Extract the [X, Y] coordinate from the center of the cell holding the provided text.  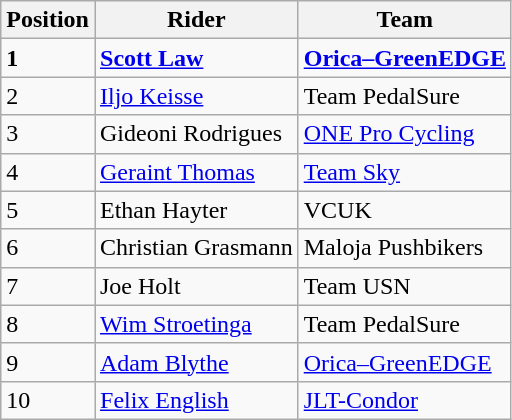
Felix English [196, 400]
3 [48, 134]
JLT-Condor [404, 400]
Team Sky [404, 172]
4 [48, 172]
10 [48, 400]
Wim Stroetinga [196, 324]
Position [48, 20]
Team USN [404, 286]
5 [48, 210]
Scott Law [196, 58]
8 [48, 324]
Team [404, 20]
Maloja Pushbikers [404, 248]
1 [48, 58]
Geraint Thomas [196, 172]
VCUK [404, 210]
7 [48, 286]
Iljo Keisse [196, 96]
Adam Blythe [196, 362]
6 [48, 248]
9 [48, 362]
Ethan Hayter [196, 210]
ONE Pro Cycling [404, 134]
Rider [196, 20]
Gideoni Rodrigues [196, 134]
Christian Grasmann [196, 248]
Joe Holt [196, 286]
2 [48, 96]
